Identify which cell holds the provided text, then report its (X, Y) central coordinate. 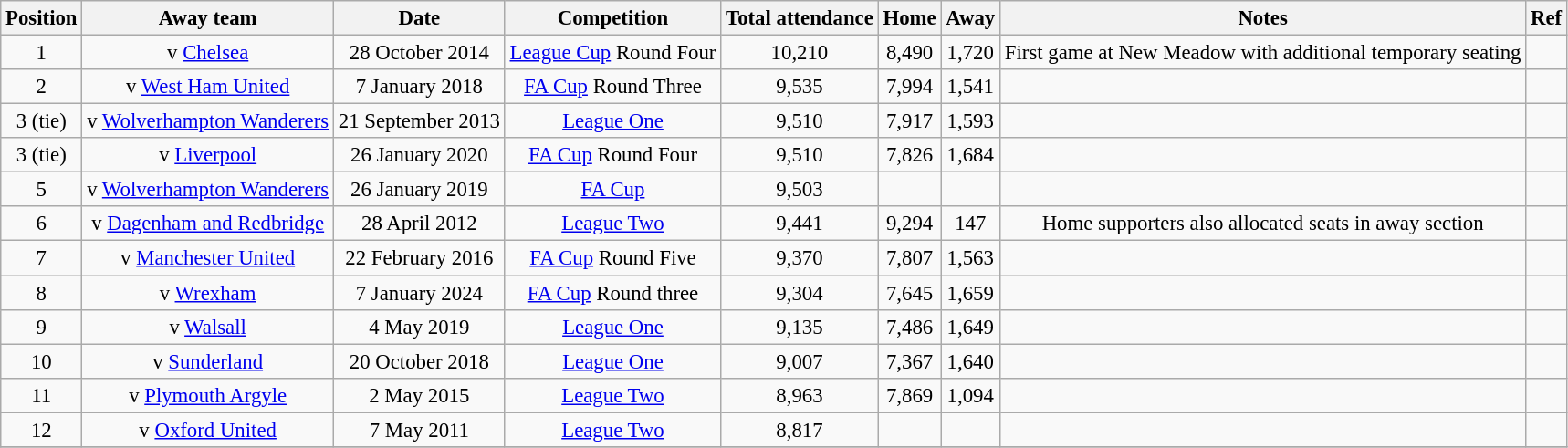
v Wrexham (208, 293)
7,807 (909, 258)
1 (42, 53)
9,294 (909, 224)
7 January 2018 (419, 87)
Ref (1546, 18)
7,917 (909, 121)
9,535 (800, 87)
v Manchester United (208, 258)
v Sunderland (208, 361)
Home (909, 18)
FA Cup Round Three (613, 87)
28 April 2012 (419, 224)
League Cup Round Four (613, 53)
4 May 2019 (419, 327)
Position (42, 18)
12 (42, 430)
v Dagenham and Redbridge (208, 224)
147 (971, 224)
7 May 2011 (419, 430)
28 October 2014 (419, 53)
10 (42, 361)
8 (42, 293)
FA Cup (613, 190)
Total attendance (800, 18)
7,869 (909, 395)
Away team (208, 18)
1,720 (971, 53)
7 January 2024 (419, 293)
9,503 (800, 190)
Notes (1263, 18)
7,645 (909, 293)
v Oxford United (208, 430)
8,963 (800, 395)
9,135 (800, 327)
9,007 (800, 361)
6 (42, 224)
20 October 2018 (419, 361)
8,817 (800, 430)
1,563 (971, 258)
FA Cup Round Five (613, 258)
Competition (613, 18)
1,649 (971, 327)
1,541 (971, 87)
11 (42, 395)
9,370 (800, 258)
1,640 (971, 361)
26 January 2020 (419, 155)
2 (42, 87)
1,593 (971, 121)
1,684 (971, 155)
Date (419, 18)
9,441 (800, 224)
26 January 2019 (419, 190)
v West Ham United (208, 87)
v Walsall (208, 327)
22 February 2016 (419, 258)
FA Cup Round Four (613, 155)
7,826 (909, 155)
v Chelsea (208, 53)
7 (42, 258)
Away (971, 18)
FA Cup Round three (613, 293)
7,994 (909, 87)
9,304 (800, 293)
8,490 (909, 53)
First game at New Meadow with additional temporary seating (1263, 53)
7,367 (909, 361)
1,094 (971, 395)
9 (42, 327)
v Plymouth Argyle (208, 395)
1,659 (971, 293)
2 May 2015 (419, 395)
5 (42, 190)
Home supporters also allocated seats in away section (1263, 224)
v Liverpool (208, 155)
10,210 (800, 53)
7,486 (909, 327)
21 September 2013 (419, 121)
